Capture the cell that displays the provided text and extract its [X, Y] central coordinate. 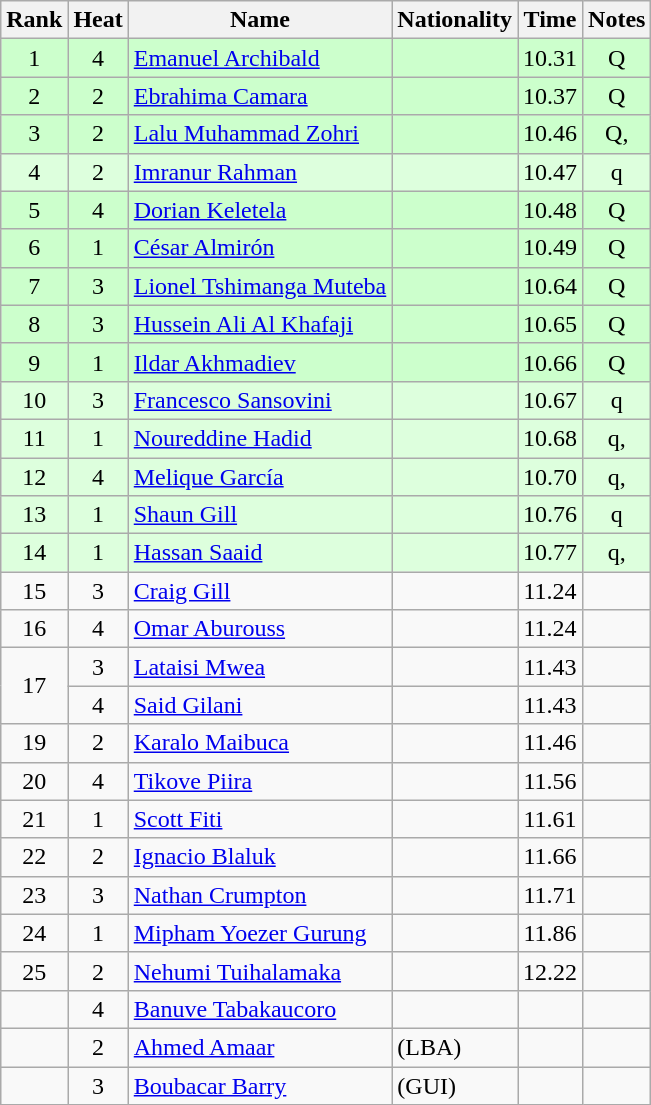
20 [34, 781]
10.76 [550, 515]
Ebrahima Camara [260, 96]
10.66 [550, 362]
Ahmed Amaar [260, 1047]
14 [34, 553]
10.64 [550, 286]
(GUI) [455, 1085]
Dorian Keletela [260, 210]
Lalu Muhammad Zohri [260, 134]
10.47 [550, 172]
Noureddine Hadid [260, 438]
12.22 [550, 971]
Banuve Tabakaucoro [260, 1009]
Ildar Akhmadiev [260, 362]
6 [34, 248]
Nationality [455, 20]
22 [34, 857]
8 [34, 324]
12 [34, 477]
Tikove Piira [260, 781]
Said Gilani [260, 705]
Hussein Ali Al Khafaji [260, 324]
11 [34, 438]
Mipham Yoezer Gurung [260, 933]
Craig Gill [260, 591]
10.68 [550, 438]
10.77 [550, 553]
Omar Aburouss [260, 629]
Rank [34, 20]
Scott Fiti [260, 819]
(LBA) [455, 1047]
Emanuel Archibald [260, 58]
21 [34, 819]
19 [34, 743]
Heat [98, 20]
Name [260, 20]
17 [34, 686]
24 [34, 933]
Boubacar Barry [260, 1085]
Imranur Rahman [260, 172]
Hassan Saaid [260, 553]
Nehumi Tuihalamaka [260, 971]
Melique García [260, 477]
25 [34, 971]
Shaun Gill [260, 515]
11.86 [550, 933]
Lataisi Mwea [260, 667]
10.46 [550, 134]
10.48 [550, 210]
9 [34, 362]
11.46 [550, 743]
11.61 [550, 819]
Nathan Crumpton [260, 895]
23 [34, 895]
11.71 [550, 895]
10 [34, 400]
10.65 [550, 324]
5 [34, 210]
Notes [617, 20]
10.70 [550, 477]
10.37 [550, 96]
Lionel Tshimanga Muteba [260, 286]
10.31 [550, 58]
César Almirón [260, 248]
10.49 [550, 248]
Q, [617, 134]
16 [34, 629]
Karalo Maibuca [260, 743]
11.56 [550, 781]
15 [34, 591]
10.67 [550, 400]
7 [34, 286]
Time [550, 20]
Ignacio Blaluk [260, 857]
11.66 [550, 857]
13 [34, 515]
Francesco Sansovini [260, 400]
